From the cell containing the given text, extract its center point as (x, y) coordinate. 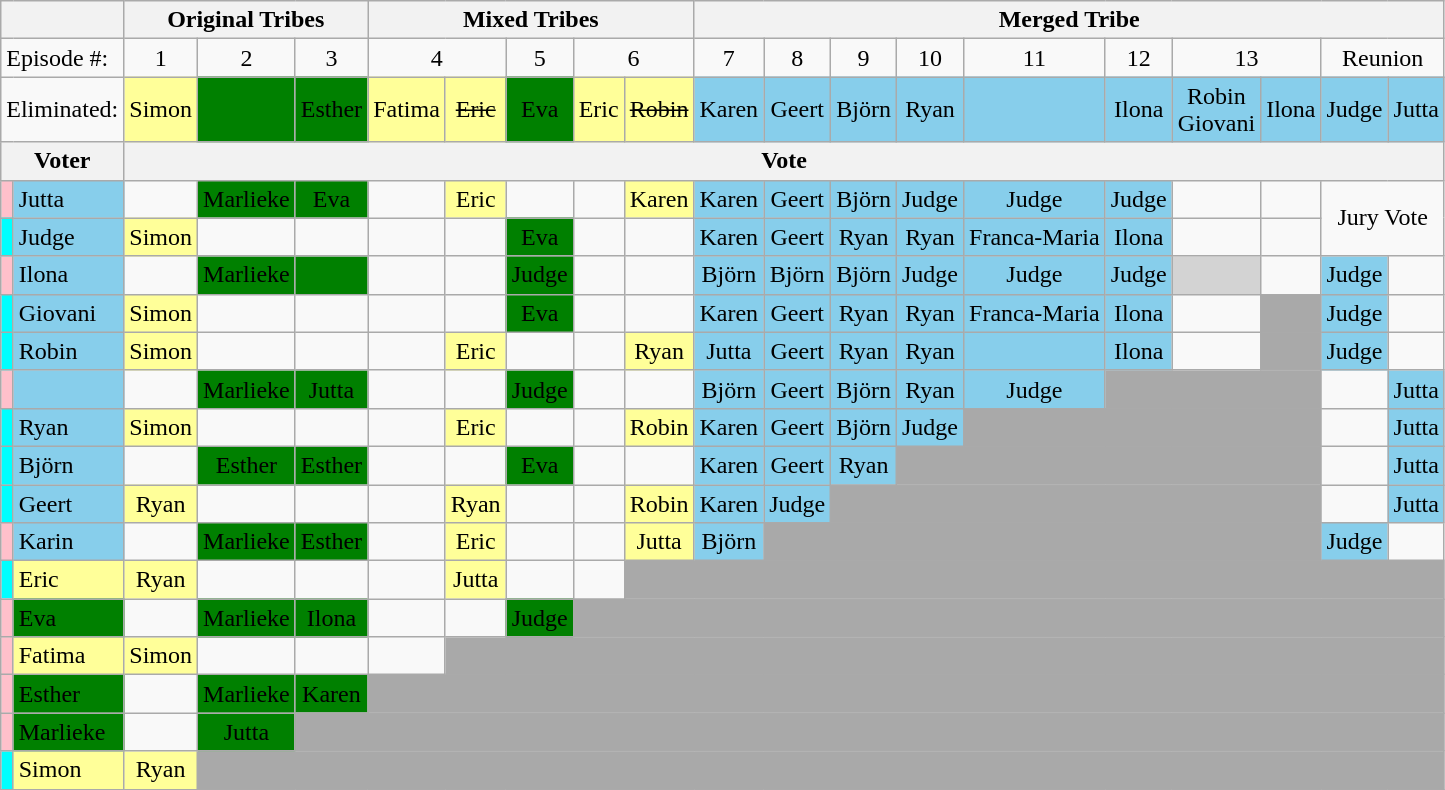
2 (247, 58)
Original Tribes (246, 20)
Karin (68, 542)
Reunion (1382, 58)
7 (729, 58)
1 (161, 58)
6 (634, 58)
9 (864, 58)
13 (1246, 58)
RobinGiovani (1216, 110)
5 (540, 58)
10 (930, 58)
Voter (62, 161)
3 (331, 58)
Jury Vote (1382, 218)
12 (1138, 58)
Merged Tribe (1069, 20)
Giovani (68, 313)
Episode #: (62, 58)
Mixed Tribes (531, 20)
4 (437, 58)
11 (1035, 58)
8 (798, 58)
Vote (784, 161)
Eliminated: (62, 110)
